Return the [x, y] coordinate for the center point of the cell that contains the specified text.  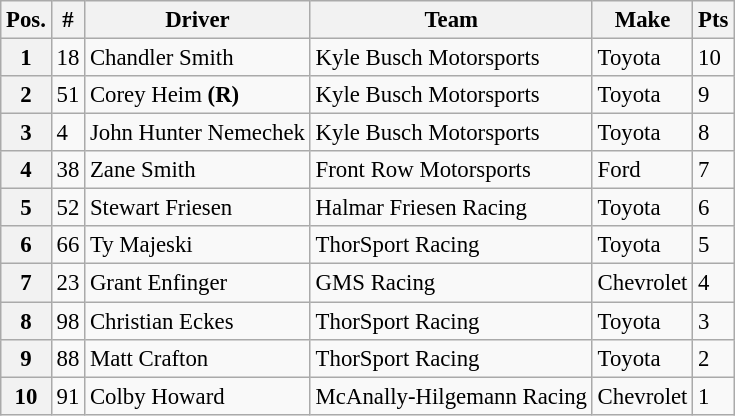
91 [68, 396]
Colby Howard [198, 396]
98 [68, 321]
Stewart Friesen [198, 208]
66 [68, 245]
Chandler Smith [198, 58]
88 [68, 358]
John Hunter Nemechek [198, 133]
Corey Heim (R) [198, 95]
Matt Crafton [198, 358]
Make [642, 20]
Halmar Friesen Racing [451, 208]
Ford [642, 170]
Christian Eckes [198, 321]
38 [68, 170]
# [68, 20]
Grant Enfinger [198, 283]
51 [68, 95]
Team [451, 20]
23 [68, 283]
Pts [714, 20]
Front Row Motorsports [451, 170]
Ty Majeski [198, 245]
Driver [198, 20]
GMS Racing [451, 283]
18 [68, 58]
52 [68, 208]
McAnally-Hilgemann Racing [451, 396]
Zane Smith [198, 170]
Pos. [26, 20]
